Extract the [X, Y] coordinate from the center of the cell holding the provided text.  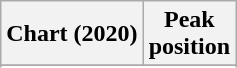
Chart (2020) [72, 34]
Peakposition [189, 34]
